Identify which cell holds the provided text, then report its (X, Y) central coordinate. 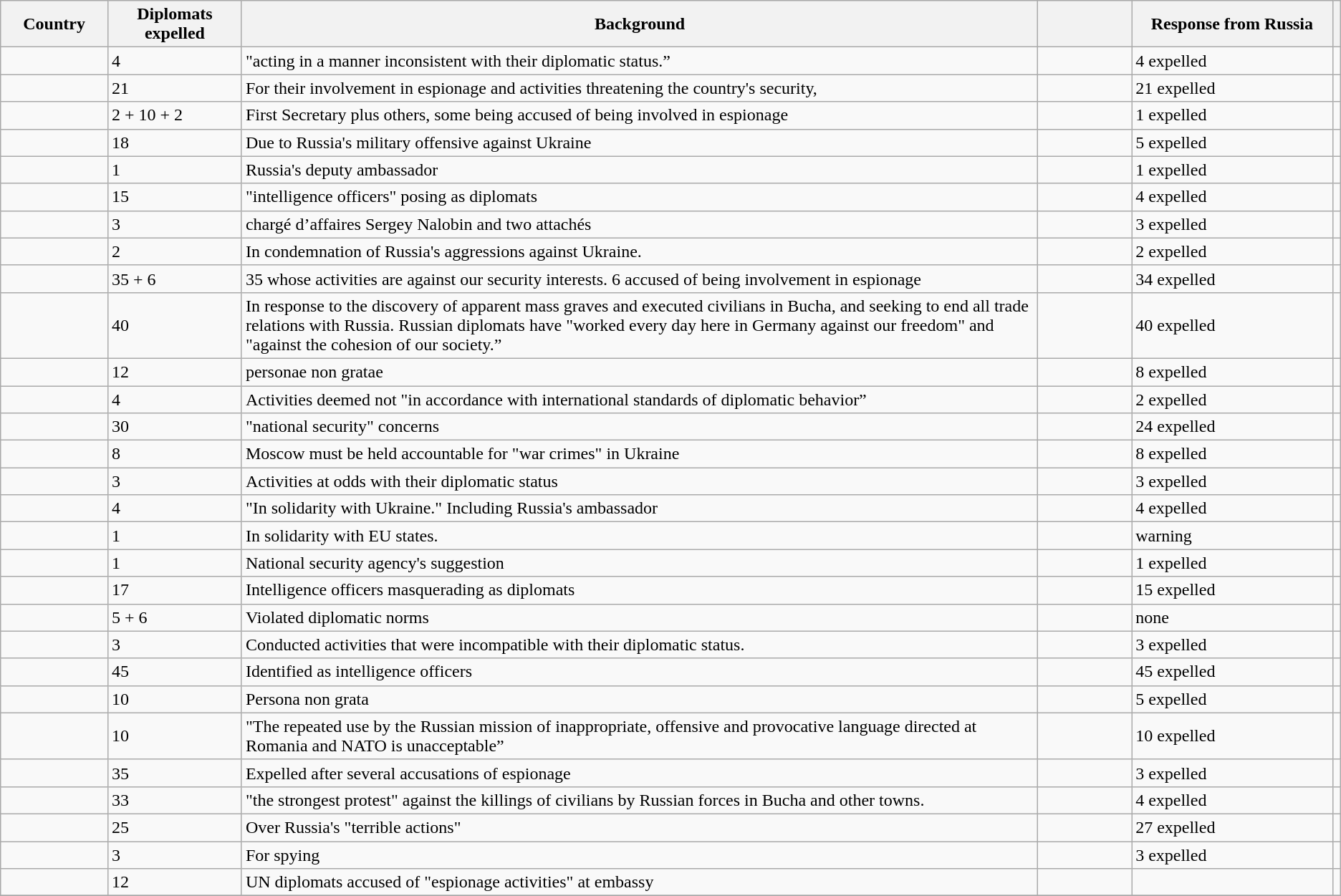
35 whose activities are against our security interests. 6 accused of being involvement in espionage (639, 279)
Violated diplomatic norms (639, 617)
25 (175, 827)
"intelligence officers" posing as diplomats (639, 197)
warning (1232, 536)
10 expelled (1232, 736)
Moscow must be held accountable for "war crimes" in Ukraine (639, 454)
30 (175, 427)
For spying (639, 854)
"In solidarity with Ukraine." Including Russia's ambassador (639, 509)
personae non gratae (639, 372)
21 (175, 88)
Persona non grata (639, 699)
35 (175, 773)
chargé d’affaires Sergey Nalobin and two attachés (639, 224)
Conducted activities that were incompatible with their diplomatic status. (639, 645)
15 expelled (1232, 590)
27 expelled (1232, 827)
35 + 6 (175, 279)
Response from Russia (1232, 24)
For their involvement in espionage and activities threatening the country's security, (639, 88)
Identified as intelligence officers (639, 672)
21 expelled (1232, 88)
5 + 6 (175, 617)
15 (175, 197)
Expelled after several accusations of espionage (639, 773)
2 (175, 251)
Background (639, 24)
Over Russia's "terrible actions" (639, 827)
24 expelled (1232, 427)
2 + 10 + 2 (175, 115)
"national security" concerns (639, 427)
Due to Russia's military offensive against Ukraine (639, 143)
45 expelled (1232, 672)
Country (54, 24)
none (1232, 617)
17 (175, 590)
40 expelled (1232, 325)
First Secretary plus others, some being accused of being involved in espionage (639, 115)
33 (175, 800)
"acting in a manner inconsistent with their diplomatic status.” (639, 61)
Intelligence officers masquerading as diplomats (639, 590)
Diplomats expelled (175, 24)
"The repeated use by the Russian mission of inappropriate, offensive and provocative language directed at Romania and NATO is unacceptable” (639, 736)
Activities at odds with their diplomatic status (639, 481)
34 expelled (1232, 279)
45 (175, 672)
National security agency's suggestion (639, 563)
Russia's deputy ambassador (639, 170)
In condemnation of Russia's aggressions against Ukraine. (639, 251)
40 (175, 325)
"the strongest protest" against the killings of civilians by Russian forces in Bucha and other towns. (639, 800)
Activities deemed not "in accordance with international standards of diplomatic behavior” (639, 399)
In solidarity with EU states. (639, 536)
UN diplomats accused of "espionage activities" at embassy (639, 882)
8 (175, 454)
18 (175, 143)
